Return the (X, Y) coordinate for the center point of the cell that contains the specified text.  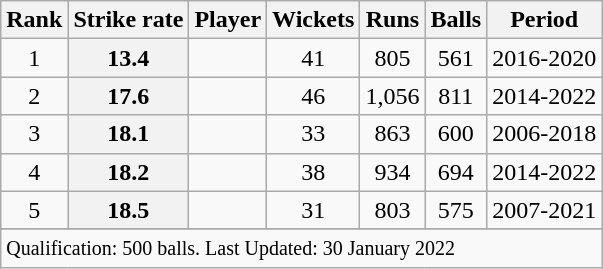
18.2 (128, 172)
46 (314, 96)
1 (34, 58)
863 (392, 134)
Balls (456, 20)
5 (34, 210)
2006-2018 (544, 134)
38 (314, 172)
Runs (392, 20)
600 (456, 134)
Rank (34, 20)
Qualification: 500 balls. Last Updated: 30 January 2022 (302, 248)
18.1 (128, 134)
2 (34, 96)
2016-2020 (544, 58)
Player (228, 20)
2007-2021 (544, 210)
Strike rate (128, 20)
31 (314, 210)
805 (392, 58)
811 (456, 96)
575 (456, 210)
3 (34, 134)
18.5 (128, 210)
Wickets (314, 20)
Period (544, 20)
13.4 (128, 58)
33 (314, 134)
4 (34, 172)
17.6 (128, 96)
803 (392, 210)
694 (456, 172)
934 (392, 172)
561 (456, 58)
1,056 (392, 96)
41 (314, 58)
